Identify which cell holds the provided text, then report its [X, Y] central coordinate. 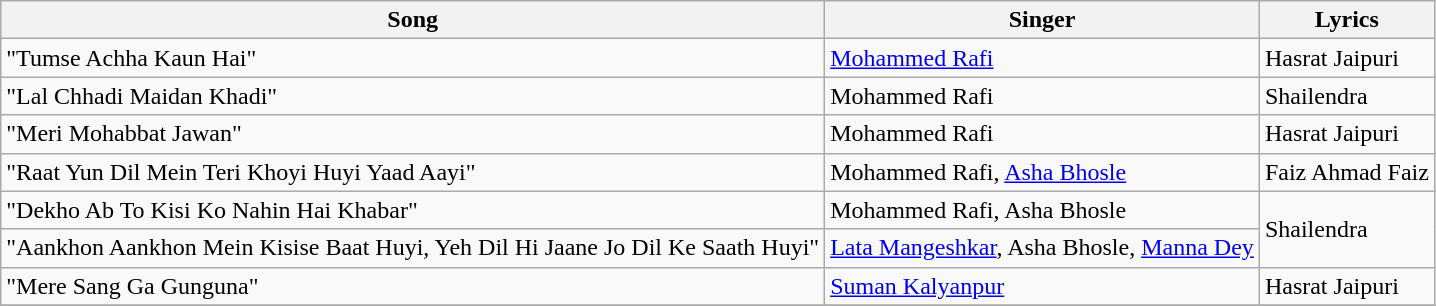
Suman Kalyanpur [1042, 286]
"Lal Chhadi Maidan Khadi" [413, 96]
"Raat Yun Dil Mein Teri Khoyi Huyi Yaad Aayi" [413, 172]
Song [413, 20]
Faiz Ahmad Faiz [1346, 172]
Singer [1042, 20]
Lyrics [1346, 20]
"Tumse Achha Kaun Hai" [413, 58]
"Aankhon Aankhon Mein Kisise Baat Huyi, Yeh Dil Hi Jaane Jo Dil Ke Saath Huyi" [413, 248]
"Mere Sang Ga Gunguna" [413, 286]
"Meri Mohabbat Jawan" [413, 134]
"Dekho Ab To Kisi Ko Nahin Hai Khabar" [413, 210]
Lata Mangeshkar, Asha Bhosle, Manna Dey [1042, 248]
